Capture the cell that displays the provided text and extract its [x, y] central coordinate. 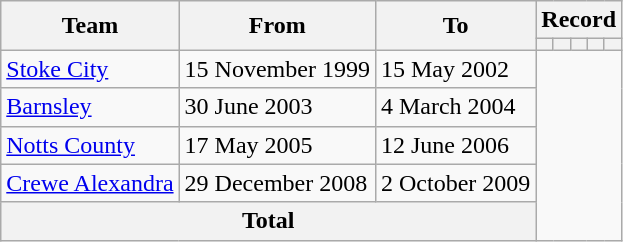
15 November 1999 [277, 69]
Record [579, 20]
From [277, 26]
Total [268, 221]
Notts County [90, 145]
Barnsley [90, 107]
Team [90, 26]
Crewe Alexandra [90, 183]
2 October 2009 [455, 183]
17 May 2005 [277, 145]
4 March 2004 [455, 107]
Stoke City [90, 69]
12 June 2006 [455, 145]
30 June 2003 [277, 107]
To [455, 26]
29 December 2008 [277, 183]
15 May 2002 [455, 69]
